Output the (X, Y) coordinate of the center of the cell containing the given text.  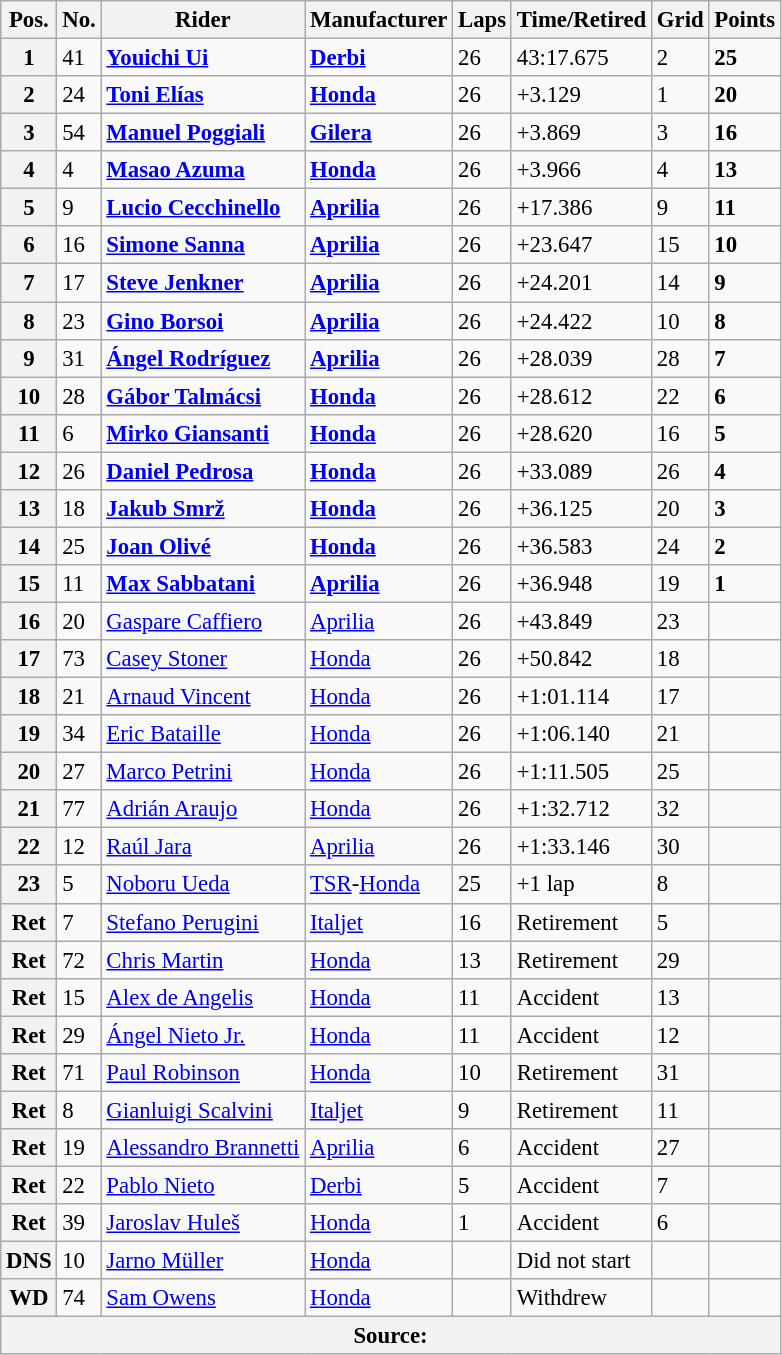
Marco Petrini (203, 772)
Masao Azuma (203, 170)
Jaroslav Huleš (203, 1223)
+1:33.146 (581, 847)
Grid (680, 20)
34 (79, 734)
77 (79, 809)
+50.842 (581, 659)
Mirko Giansanti (203, 433)
Noboru Ueda (203, 885)
Alex de Angelis (203, 997)
Jakub Smrž (203, 509)
Manuel Poggiali (203, 133)
39 (79, 1223)
Ángel Rodríguez (203, 358)
No. (79, 20)
43:17.675 (581, 58)
Gino Borsoi (203, 321)
Daniel Pedrosa (203, 471)
+28.620 (581, 433)
TSR-Honda (379, 885)
Lucio Cecchinello (203, 208)
DNS (29, 1261)
Time/Retired (581, 20)
Steve Jenkner (203, 283)
+1 lap (581, 885)
Paul Robinson (203, 1073)
Gianluigi Scalvini (203, 1110)
Adrián Araujo (203, 809)
Youichi Ui (203, 58)
Rider (203, 20)
+24.422 (581, 321)
WD (29, 1298)
Eric Bataille (203, 734)
+3.869 (581, 133)
71 (79, 1073)
41 (79, 58)
+36.948 (581, 584)
+33.089 (581, 471)
Ángel Nieto Jr. (203, 1035)
Stefano Perugini (203, 922)
+43.849 (581, 621)
Sam Owens (203, 1298)
30 (680, 847)
Pablo Nieto (203, 1185)
+3.129 (581, 95)
+23.647 (581, 245)
Casey Stoner (203, 659)
+24.201 (581, 283)
+1:06.140 (581, 734)
Arnaud Vincent (203, 697)
54 (79, 133)
Max Sabbatani (203, 584)
Toni Elías (203, 95)
Did not start (581, 1261)
+28.039 (581, 358)
74 (79, 1298)
Alessandro Brannetti (203, 1148)
+36.583 (581, 546)
Jarno Müller (203, 1261)
Laps (482, 20)
Pos. (29, 20)
32 (680, 809)
Gábor Talmácsi (203, 396)
Chris Martin (203, 960)
+17.386 (581, 208)
Gilera (379, 133)
Gaspare Caffiero (203, 621)
+1:11.505 (581, 772)
Joan Olivé (203, 546)
+28.612 (581, 396)
+1:32.712 (581, 809)
Manufacturer (379, 20)
+1:01.114 (581, 697)
Raúl Jara (203, 847)
Simone Sanna (203, 245)
Points (744, 20)
72 (79, 960)
Source: (391, 1336)
Withdrew (581, 1298)
+3.966 (581, 170)
+36.125 (581, 509)
73 (79, 659)
